Identify which cell holds the provided text, then report its [x, y] central coordinate. 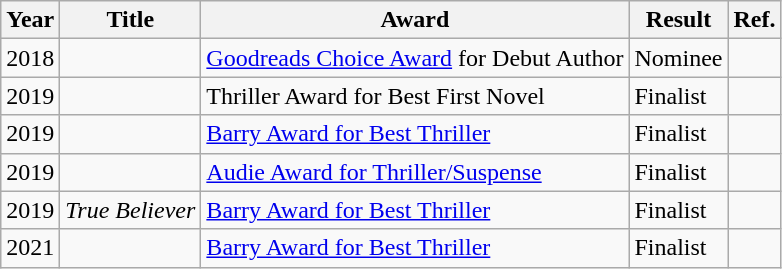
Nominee [678, 58]
Title [130, 20]
Thriller Award for Best First Novel [415, 96]
Ref. [754, 20]
2018 [30, 58]
2021 [30, 248]
Award [415, 20]
Result [678, 20]
Goodreads Choice Award for Debut Author [415, 58]
Year [30, 20]
True Believer [130, 210]
Audie Award for Thriller/Suspense [415, 172]
